From the cell containing the given text, extract its center point as [X, Y] coordinate. 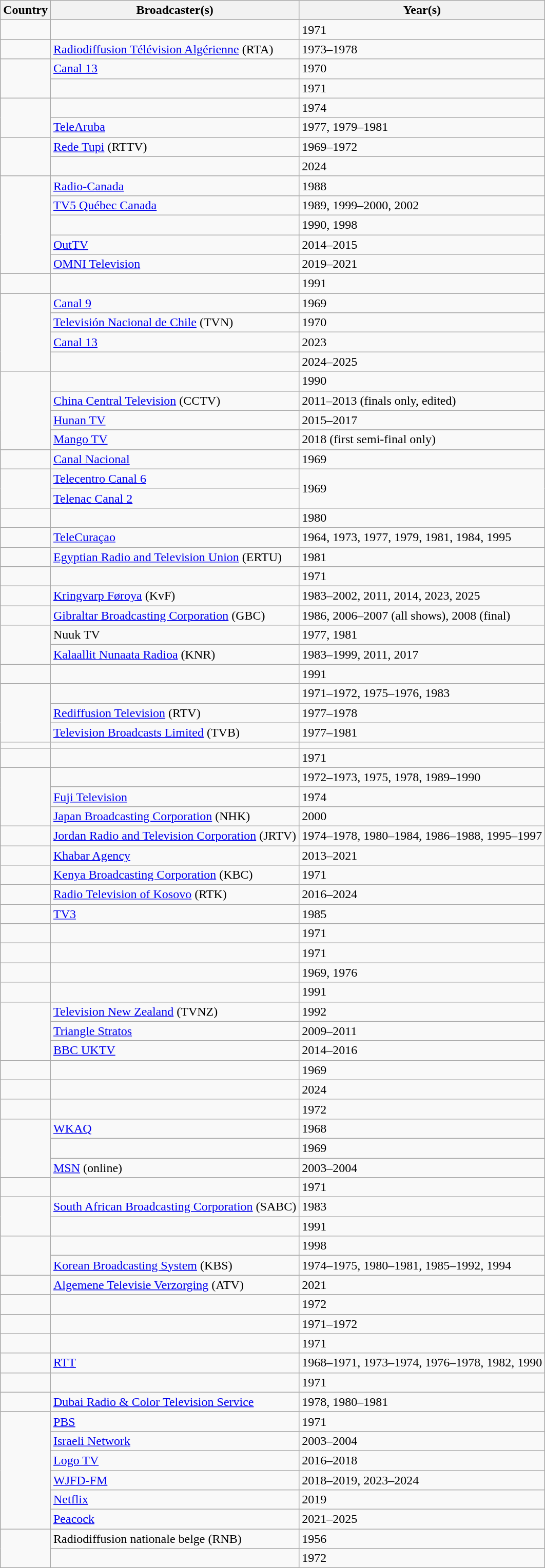
Algemene Televisie Verzorging (ATV) [174, 1285]
Canal 9 [174, 303]
Korean Broadcasting System (KBS) [174, 1265]
1973–1978 [422, 49]
1977–1978 [422, 713]
Broadcaster(s) [174, 10]
TV3 [174, 914]
Japan Broadcasting Corporation (NHK) [174, 816]
Israeli Network [174, 1441]
Jordan Radio and Television Corporation (JRTV) [174, 836]
1983 [422, 1207]
2024–2025 [422, 362]
1986, 2006–2007 (all shows), 2008 (final) [422, 616]
1978, 1980–1981 [422, 1402]
2023 [422, 342]
1969–1972 [422, 147]
OMNI Television [174, 264]
Hunan TV [174, 420]
WKAQ [174, 1128]
Kalaallit Nunaata Radioa (KNR) [174, 654]
Mango TV [174, 440]
TV5 Québec Canada [174, 205]
2018 (first semi-final only) [422, 440]
2016–2024 [422, 895]
Peacock [174, 1519]
1974–1978, 1980–1984, 1986–1988, 1995–1997 [422, 836]
Radiodiffusion nationale belge (RNB) [174, 1539]
Khabar Agency [174, 855]
Radiodiffusion Télévision Algérienne (RTA) [174, 49]
China Central Television (CCTV) [174, 401]
1989, 1999–2000, 2002 [422, 205]
Telenac Canal 2 [174, 498]
Kringvarp Føroya (KvF) [174, 596]
1974–1975, 1980–1981, 1985–1992, 1994 [422, 1265]
Year(s) [422, 10]
Radio-Canada [174, 186]
1956 [422, 1539]
Gibraltar Broadcasting Corporation (GBC) [174, 616]
RTT [174, 1363]
2019–2021 [422, 264]
Nuuk TV [174, 635]
OutTV [174, 245]
1977–1981 [422, 732]
Triangle Stratos [174, 1031]
Radio Television of Kosovo (RTK) [174, 895]
WJFD-FM [174, 1480]
Rediffusion Television (RTV) [174, 713]
1977, 1979–1981 [422, 127]
Televisión Nacional de Chile (TVN) [174, 323]
Television New Zealand (TVNZ) [174, 1011]
Television Broadcasts Limited (TVB) [174, 732]
2013–2021 [422, 855]
2009–2011 [422, 1031]
Kenya Broadcasting Corporation (KBC) [174, 875]
Country [26, 10]
1969, 1976 [422, 972]
2014–2015 [422, 245]
2015–2017 [422, 420]
2016–2018 [422, 1460]
1990, 1998 [422, 225]
1972–1973, 1975, 1978, 1989–1990 [422, 777]
Telecentro Canal 6 [174, 479]
PBS [174, 1421]
MSN (online) [174, 1168]
Dubai Radio & Color Television Service [174, 1402]
Rede Tupi (RTTV) [174, 147]
1983–2002, 2011, 2014, 2023, 2025 [422, 596]
BBC UKTV [174, 1050]
2021 [422, 1285]
Netflix [174, 1500]
1968 [422, 1128]
TeleAruba [174, 127]
1998 [422, 1246]
1990 [422, 381]
2014–2016 [422, 1050]
2011–2013 (finals only, edited) [422, 401]
1971–1972, 1975–1976, 1983 [422, 693]
1992 [422, 1011]
1980 [422, 518]
2000 [422, 816]
2021–2025 [422, 1519]
Fuji Television [174, 797]
Logo TV [174, 1460]
1985 [422, 914]
Canal Nacional [174, 459]
1968–1971, 1973–1974, 1976–1978, 1982, 1990 [422, 1363]
1971–1972 [422, 1324]
1983–1999, 2011, 2017 [422, 654]
Egyptian Radio and Television Union (ERTU) [174, 557]
1977, 1981 [422, 635]
1988 [422, 186]
2019 [422, 1500]
1964, 1973, 1977, 1979, 1981, 1984, 1995 [422, 537]
1981 [422, 557]
South African Broadcasting Corporation (SABC) [174, 1207]
2018–2019, 2023–2024 [422, 1480]
TeleCuraçao [174, 537]
